Capture the cell that displays the provided text and extract its (x, y) central coordinate. 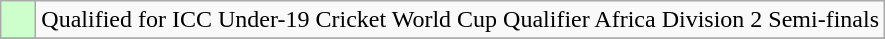
Qualified for ICC Under-19 Cricket World Cup Qualifier Africa Division 2 Semi-finals (460, 20)
